Search for the cell housing the specified text and yield its (x, y) center coordinate. 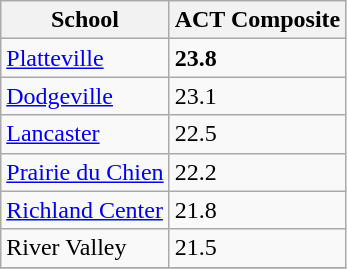
21.5 (258, 248)
Lancaster (85, 134)
River Valley (85, 248)
23.1 (258, 96)
21.8 (258, 210)
22.5 (258, 134)
23.8 (258, 58)
Prairie du Chien (85, 172)
Dodgeville (85, 96)
Richland Center (85, 210)
Platteville (85, 58)
ACT Composite (258, 20)
School (85, 20)
22.2 (258, 172)
